Search for the cell housing the specified text and yield its [X, Y] center coordinate. 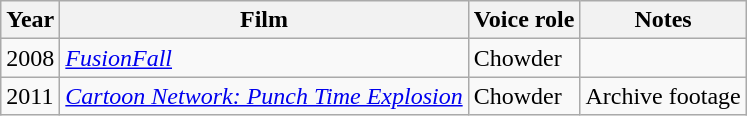
Archive footage [663, 96]
Notes [663, 20]
2011 [30, 96]
2008 [30, 58]
Voice role [524, 20]
FusionFall [264, 58]
Year [30, 20]
Cartoon Network: Punch Time Explosion [264, 96]
Film [264, 20]
